Detect which cell encompasses the target text, then output its (X, Y) center coordinate. 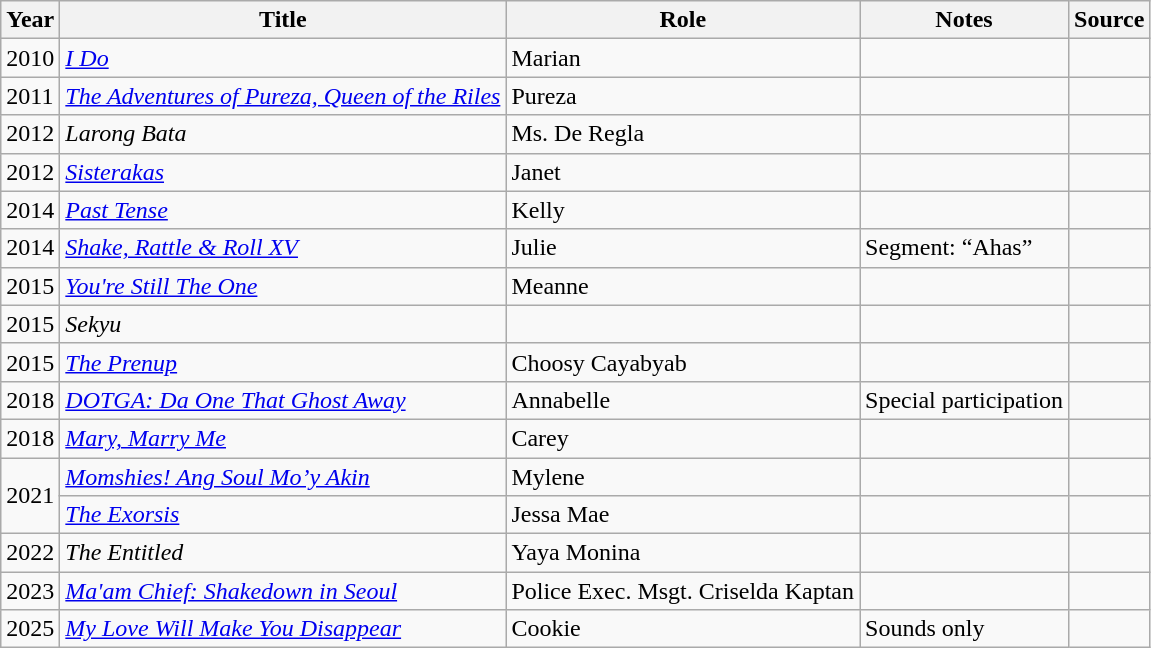
2010 (30, 58)
Choosy Cayabyab (683, 362)
Annabelle (683, 400)
Larong Bata (283, 134)
Yaya Monina (683, 553)
Sekyu (283, 324)
Mylene (683, 477)
2025 (30, 629)
Marian (683, 58)
You're Still The One (283, 286)
Source (1110, 20)
The Entitled (283, 553)
Role (683, 20)
Cookie (683, 629)
2022 (30, 553)
Sounds only (964, 629)
Carey (683, 438)
Pureza (683, 96)
2023 (30, 591)
Past Tense (283, 210)
Segment: “Ahas” (964, 248)
The Prenup (283, 362)
2011 (30, 96)
Police Exec. Msgt. Criselda Kaptan (683, 591)
Title (283, 20)
2021 (30, 496)
I Do (283, 58)
Year (30, 20)
Notes (964, 20)
The Exorsis (283, 515)
The Adventures of Pureza, Queen of the Riles (283, 96)
Jessa Mae (683, 515)
Janet (683, 172)
Shake, Rattle & Roll XV (283, 248)
Ma'am Chief: Shakedown in Seoul (283, 591)
Special participation (964, 400)
My Love Will Make You Disappear (283, 629)
Mary, Marry Me (283, 438)
Ms. De Regla (683, 134)
Momshies! Ang Soul Mo’y Akin (283, 477)
Sisterakas (283, 172)
Kelly (683, 210)
Julie (683, 248)
Meanne (683, 286)
DOTGA: Da One That Ghost Away (283, 400)
